Find where the given text appears and provide that cell's center as [x, y] coordinate. 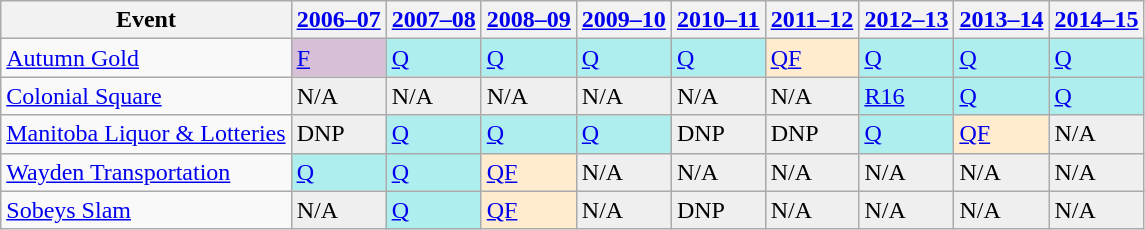
F [338, 58]
R16 [906, 96]
2012–13 [906, 20]
Manitoba Liquor & Lotteries [146, 134]
2008–09 [528, 20]
2009–10 [624, 20]
2007–08 [434, 20]
2014–15 [1096, 20]
Event [146, 20]
Sobeys Slam [146, 210]
2010–11 [718, 20]
Autumn Gold [146, 58]
Wayden Transportation [146, 172]
2006–07 [338, 20]
Colonial Square [146, 96]
2011–12 [812, 20]
2013–14 [1002, 20]
